Detect which cell encompasses the target text, then output its (X, Y) center coordinate. 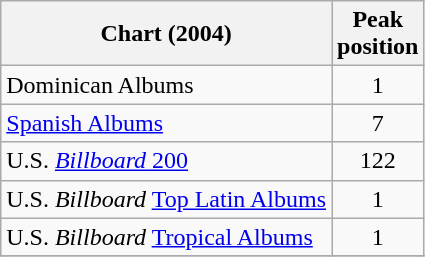
U.S. Billboard 200 (166, 161)
U.S. Billboard Top Latin Albums (166, 199)
Chart (2004) (166, 34)
Dominican Albums (166, 85)
Peakposition (378, 34)
122 (378, 161)
7 (378, 123)
Spanish Albums (166, 123)
U.S. Billboard Tropical Albums (166, 237)
